Return (x, y) of the center of cell containing provided text 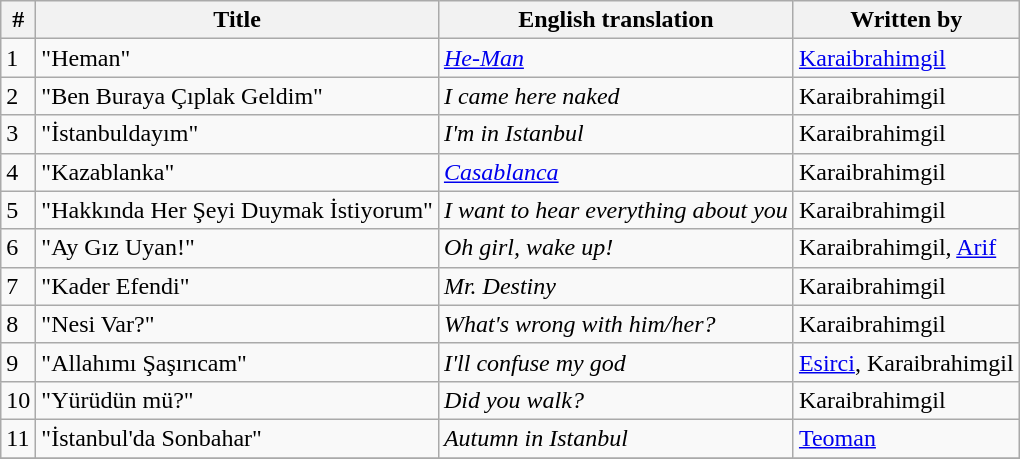
11 (18, 438)
"Hakkında Her Şeyi Duymak İstiyorum" (238, 210)
Autumn in Istanbul (616, 438)
7 (18, 286)
6 (18, 248)
"İstanbuldayım" (238, 134)
Written by (906, 20)
Title (238, 20)
"Nesi Var?" (238, 324)
I came here naked (616, 96)
3 (18, 134)
Did you walk? (616, 400)
4 (18, 172)
"İstanbul'da Sonbahar" (238, 438)
Esirci, Karaibrahimgil (906, 362)
I'll confuse my god (616, 362)
Karaibrahimgil, Arif (906, 248)
8 (18, 324)
5 (18, 210)
"Yürüdün mü?" (238, 400)
"Allahımı Şaşırıcam" (238, 362)
Mr. Destiny (616, 286)
"Ben Buraya Çıplak Geldim" (238, 96)
What's wrong with him/her? (616, 324)
English translation (616, 20)
He-Man (616, 58)
"Kader Efendi" (238, 286)
9 (18, 362)
"Ay Gız Uyan!" (238, 248)
"Heman" (238, 58)
2 (18, 96)
Teoman (906, 438)
1 (18, 58)
Casablanca (616, 172)
"Kazablanka" (238, 172)
I'm in Istanbul (616, 134)
Oh girl, wake up! (616, 248)
I want to hear everything about you (616, 210)
10 (18, 400)
# (18, 20)
